Find where the given text appears and provide that cell's center as [X, Y] coordinate. 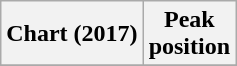
Chart (2017) [72, 34]
Peakposition [189, 34]
